Find where the given text appears and provide that cell's center as (x, y) coordinate. 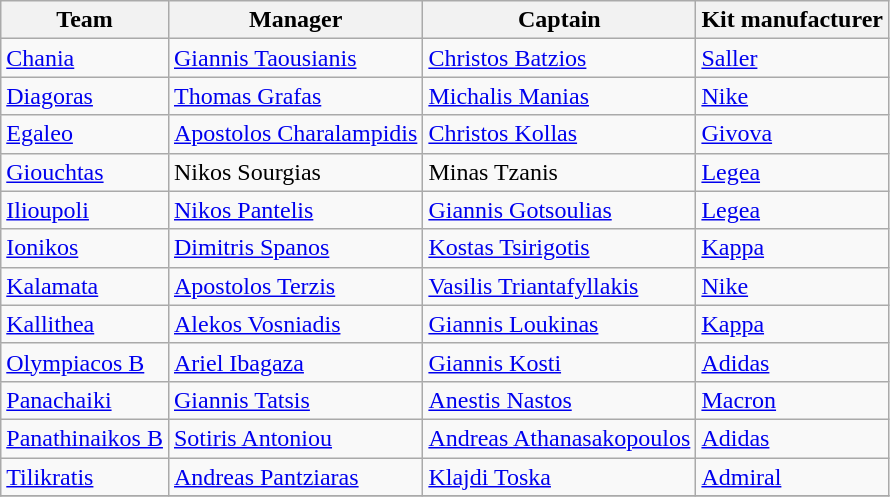
Giouchtas (85, 172)
Sotiris Antoniou (295, 438)
Nikos Pantelis (295, 210)
Egaleo (85, 134)
Giannis Kosti (560, 362)
Kit manufacturer (792, 20)
Saller (792, 58)
Apostolos Charalampidis (295, 134)
Michalis Manias (560, 96)
Andreas Pantziaras (295, 477)
Ariel Ibagaza (295, 362)
Thomas Grafas (295, 96)
Givova (792, 134)
Vasilis Triantafyllakis (560, 286)
Olympiacos B (85, 362)
Panachaiki (85, 400)
Apostolos Terzis (295, 286)
Minas Tzanis (560, 172)
Giannis Tatsis (295, 400)
Diagoras (85, 96)
Ionikos (85, 248)
Team (85, 20)
Klajdi Toska (560, 477)
Manager (295, 20)
Anestis Nastos (560, 400)
Macron (792, 400)
Admiral (792, 477)
Tilikratis (85, 477)
Kalamata (85, 286)
Giannis Gotsoulias (560, 210)
Nikos Sourgias (295, 172)
Ilioupoli (85, 210)
Dimitris Spanos (295, 248)
Alekos Vosniadis (295, 324)
Kostas Tsirigotis (560, 248)
Kallithea (85, 324)
Giannis Loukinas (560, 324)
Chania (85, 58)
Panathinaikos B (85, 438)
Andreas Athanasakopoulos (560, 438)
Captain (560, 20)
Christos Batzios (560, 58)
Christos Kollas (560, 134)
Giannis Taousianis (295, 58)
